Output the [x, y] coordinate of the center of the cell containing the given text.  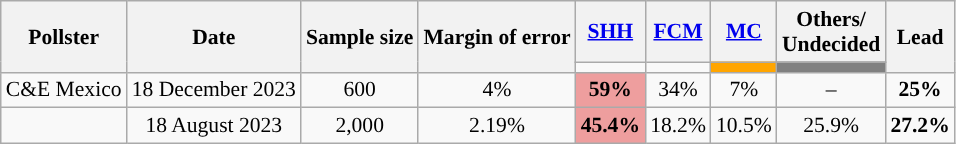
2,000 [360, 126]
25.9% [831, 126]
25% [920, 90]
– [831, 90]
Sample size [360, 36]
Date [214, 36]
600 [360, 90]
7% [744, 90]
FCM [678, 32]
Lead [920, 36]
4% [496, 90]
59% [610, 90]
18 December 2023 [214, 90]
Others/Undecided [831, 32]
45.4% [610, 126]
Margin of error [496, 36]
27.2% [920, 126]
10.5% [744, 126]
18.2% [678, 126]
18 August 2023 [214, 126]
C&E Mexico [64, 90]
MC [744, 32]
34% [678, 90]
2.19% [496, 126]
SHH [610, 32]
Pollster [64, 36]
